Find where the given text appears and provide that cell's center as (X, Y) coordinate. 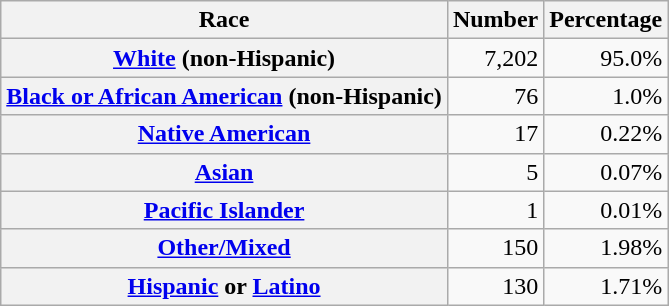
Hispanic or Latino (224, 286)
130 (495, 286)
Asian (224, 172)
1.0% (606, 96)
Other/Mixed (224, 248)
Pacific Islander (224, 210)
0.22% (606, 134)
Race (224, 20)
1 (495, 210)
1.71% (606, 286)
Percentage (606, 20)
0.01% (606, 210)
76 (495, 96)
0.07% (606, 172)
Black or African American (non-Hispanic) (224, 96)
7,202 (495, 58)
95.0% (606, 58)
1.98% (606, 248)
Native American (224, 134)
5 (495, 172)
Number (495, 20)
150 (495, 248)
White (non-Hispanic) (224, 58)
17 (495, 134)
